Scan for the cell matching the given text and deliver its (x, y) coordinate at center. 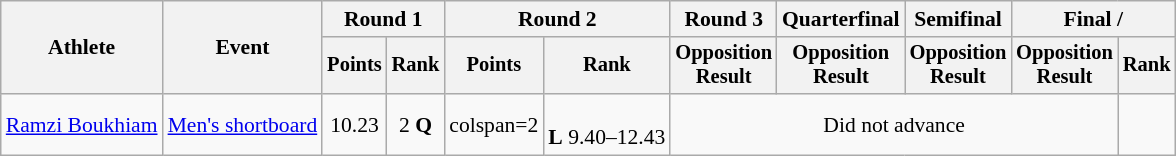
Round 1 (383, 19)
Did not advance (894, 124)
Round 2 (557, 19)
10.23 (354, 124)
Round 3 (724, 19)
Ramzi Boukhiam (82, 124)
Final / (1093, 19)
Quarterfinal (841, 19)
Semifinal (958, 19)
Men's shortboard (243, 124)
2 Q (416, 124)
Event (243, 48)
L 9.40–12.43 (606, 124)
Athlete (82, 48)
colspan=2 (494, 124)
